Determine the [X, Y] coordinate at the center of the cell enclosing the given text.  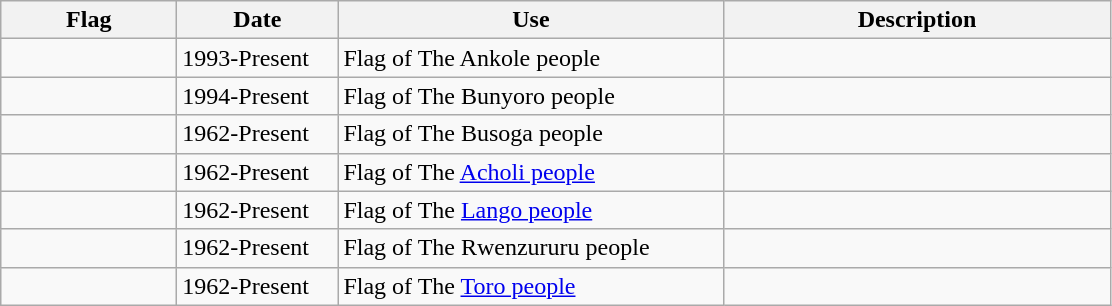
Flag [89, 20]
Flag of The Rwenzururu people [531, 248]
Flag of The Lango people [531, 210]
Flag of The Ankole people [531, 58]
1993-Present [258, 58]
Flag of The Acholi people [531, 172]
Flag of The Bunyoro people [531, 96]
Date [258, 20]
Description [917, 20]
Flag of The Toro people [531, 286]
Flag of The Busoga people [531, 134]
1994-Present [258, 96]
Use [531, 20]
